Search for the cell housing the specified text and yield its (x, y) center coordinate. 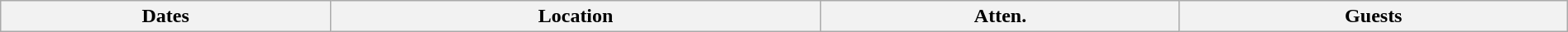
Location (576, 16)
Atten. (1001, 16)
Dates (165, 16)
Guests (1373, 16)
